Find where the given text appears and provide that cell's center as (x, y) coordinate. 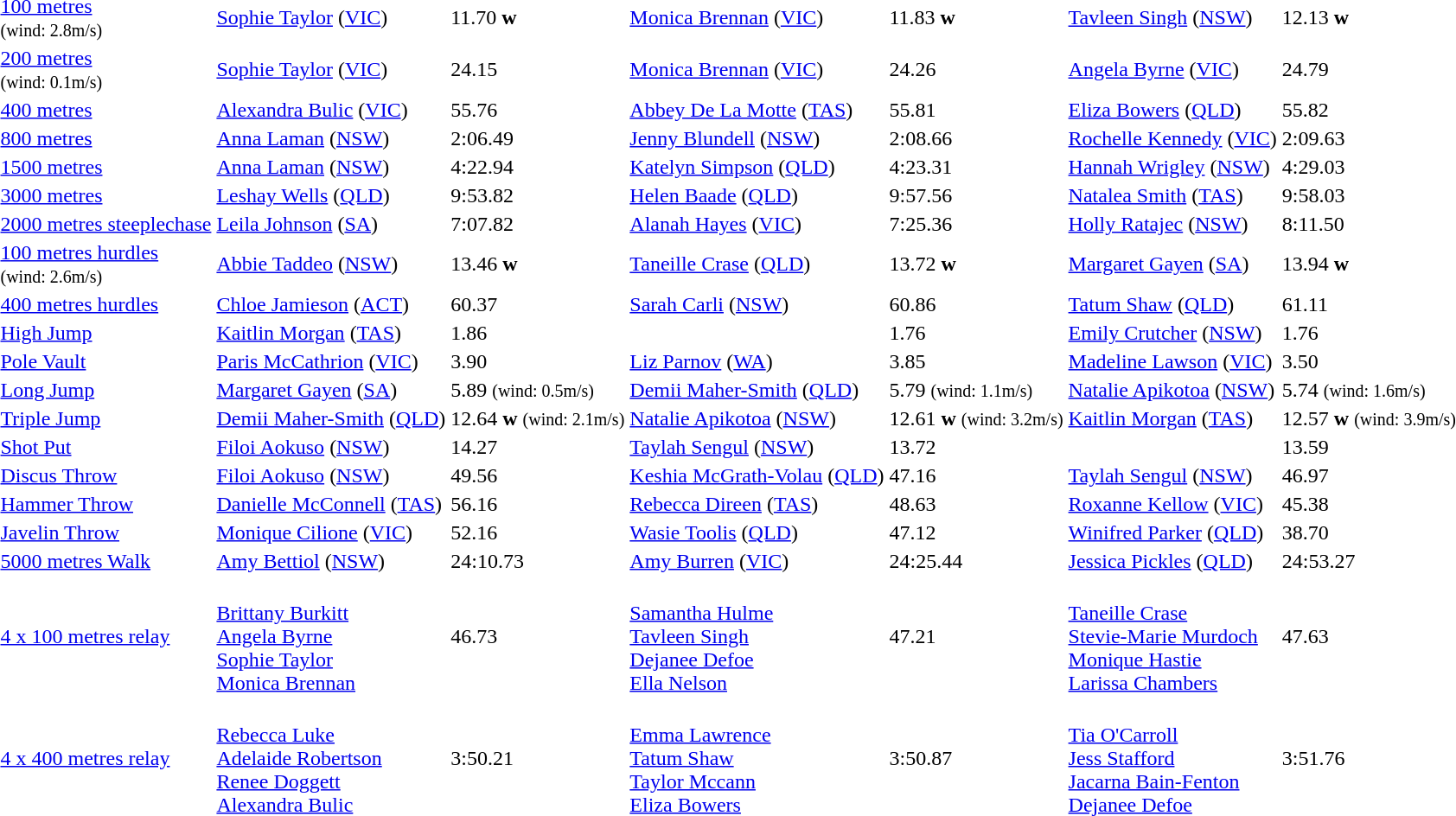
Hannah Wrigley (NSW) (1172, 167)
60.37 (538, 304)
Katelyn Simpson (QLD) (757, 167)
52.16 (538, 532)
Taneille Crase Stevie-Marie Murdoch Monique Hastie Larissa Chambers (1172, 636)
Wasie Toolis (QLD) (757, 532)
14.27 (538, 447)
Alanah Hayes (VIC) (757, 224)
Abbey De La Motte (TAS) (757, 110)
4:23.31 (976, 167)
Danielle McConnell (TAS) (331, 504)
2:06.49 (538, 138)
Roxanne Kellow (VIC) (1172, 504)
24:25.44 (976, 561)
Rochelle Kennedy (VIC) (1172, 138)
3.85 (976, 361)
Winifred Parker (QLD) (1172, 532)
1.76 (976, 333)
9:57.56 (976, 195)
24.26 (976, 69)
49.56 (538, 475)
7:25.36 (976, 224)
47.12 (976, 532)
Tatum Shaw (QLD) (1172, 304)
2:08.66 (976, 138)
48.63 (976, 504)
55.81 (976, 110)
46.73 (538, 636)
12.61 w (wind: 3.2m/s) (976, 418)
Jenny Blundell (NSW) (757, 138)
56.16 (538, 504)
Natalea Smith (TAS) (1172, 195)
Emily Crutcher (NSW) (1172, 333)
Liz Parnov (WA) (757, 361)
Sarah Carli (NSW) (757, 304)
7:07.82 (538, 224)
47.16 (976, 475)
1.86 (538, 333)
Leila Johnson (SA) (331, 224)
3.90 (538, 361)
24:10.73 (538, 561)
47.21 (976, 636)
24.15 (538, 69)
Monica Brennan (VIC) (757, 69)
5.89 (wind: 0.5m/s) (538, 390)
Rebecca Direen (TAS) (757, 504)
Paris McCathrion (VIC) (331, 361)
Amy Burren (VIC) (757, 561)
Angela Byrne (VIC) (1172, 69)
Taneille Crase (QLD) (757, 265)
4:22.94 (538, 167)
Amy Bettiol (NSW) (331, 561)
13.46 w (538, 265)
13.72 w (976, 265)
Alexandra Bulic (VIC) (331, 110)
Monique Cilione (VIC) (331, 532)
5.79 (wind: 1.1m/s) (976, 390)
Helen Baade (QLD) (757, 195)
Eliza Bowers (QLD) (1172, 110)
Holly Ratajec (NSW) (1172, 224)
9:53.82 (538, 195)
Jessica Pickles (QLD) (1172, 561)
12.64 w (wind: 2.1m/s) (538, 418)
Sophie Taylor (VIC) (331, 69)
Chloe Jamieson (ACT) (331, 304)
Madeline Lawson (VIC) (1172, 361)
13.72 (976, 447)
Abbie Taddeo (NSW) (331, 265)
Brittany Burkitt Angela Byrne Sophie Taylor Monica Brennan (331, 636)
Keshia McGrath-Volau (QLD) (757, 475)
Leshay Wells (QLD) (331, 195)
60.86 (976, 304)
55.76 (538, 110)
Samantha Hulme Tavleen Singh Dejanee Defoe Ella Nelson (757, 636)
